For the text-containing cell, return its midpoint in [x, y] coordinate format. 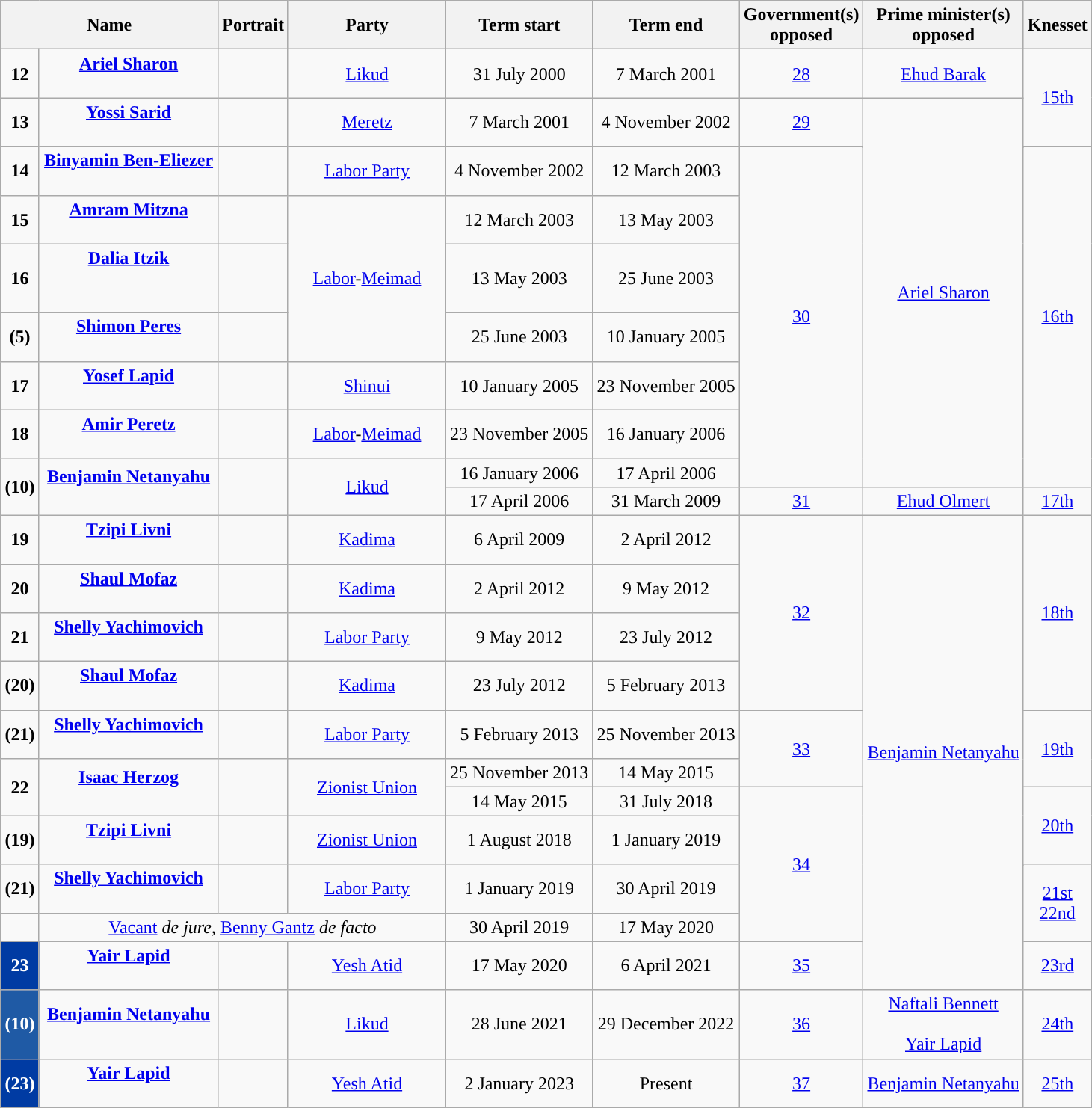
33 [801, 749]
28 [801, 73]
Knesset [1057, 25]
Binyamin Ben-Eliezer [129, 170]
(23) [20, 1083]
Ehud Barak [943, 73]
13 [20, 123]
19th [1057, 749]
34 [801, 864]
(5) [20, 336]
6 April 2021 [666, 966]
17th [1057, 501]
Amir Peretz [129, 434]
16 [20, 278]
31 July 2018 [666, 801]
Yosef Lapid [129, 386]
29 December 2022 [666, 1024]
Government(s)opposed [801, 25]
31 March 2009 [666, 501]
Naftali BennettYair Lapid [943, 1024]
23rd [1057, 966]
23 [20, 966]
32 [801, 612]
1 August 2018 [519, 840]
Name [109, 25]
Term start [519, 25]
Isaac Herzog [129, 787]
Dalia Itzik [129, 278]
28 June 2021 [519, 1024]
18th [1057, 612]
20 [20, 588]
21st22nd [1057, 903]
18 [20, 434]
Ehud Olmert [943, 501]
15th [1057, 98]
24th [1057, 1024]
37 [801, 1083]
Vacant de jure, Benny Gantz de facto [242, 927]
14 [20, 170]
31 [801, 501]
15 [20, 220]
6 April 2009 [519, 540]
30 [801, 317]
29 [801, 123]
35 [801, 966]
17 [20, 386]
20th [1057, 825]
16th [1057, 317]
Meretz [366, 123]
Term end [666, 25]
31 July 2000 [519, 73]
Prime minister(s)opposed [943, 25]
25th [1057, 1083]
Party [366, 25]
2 January 2023 [519, 1083]
21 [20, 637]
12 [20, 73]
(20) [20, 686]
22 [20, 787]
36 [801, 1024]
(19) [20, 840]
Shimon Peres [129, 336]
Yossi Sarid [129, 123]
Present [666, 1083]
Shinui [366, 386]
19 [20, 540]
Portrait [253, 25]
Amram Mitzna [129, 220]
